Return the [x, y] coordinate for the center point of the cell that contains the specified text.  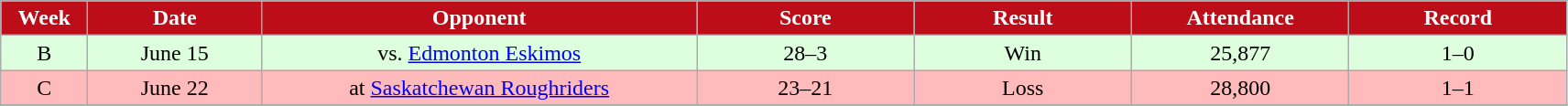
Attendance [1240, 18]
C [44, 88]
Date [175, 18]
Record [1458, 18]
28,800 [1240, 88]
23–21 [806, 88]
Opponent [480, 18]
B [44, 53]
June 15 [175, 53]
at Saskatchewan Roughriders [480, 88]
Score [806, 18]
Loss [1022, 88]
1–1 [1458, 88]
vs. Edmonton Eskimos [480, 53]
25,877 [1240, 53]
28–3 [806, 53]
Win [1022, 53]
Week [44, 18]
1–0 [1458, 53]
June 22 [175, 88]
Result [1022, 18]
